Extract the [X, Y] coordinate from the center of the cell holding the provided text.  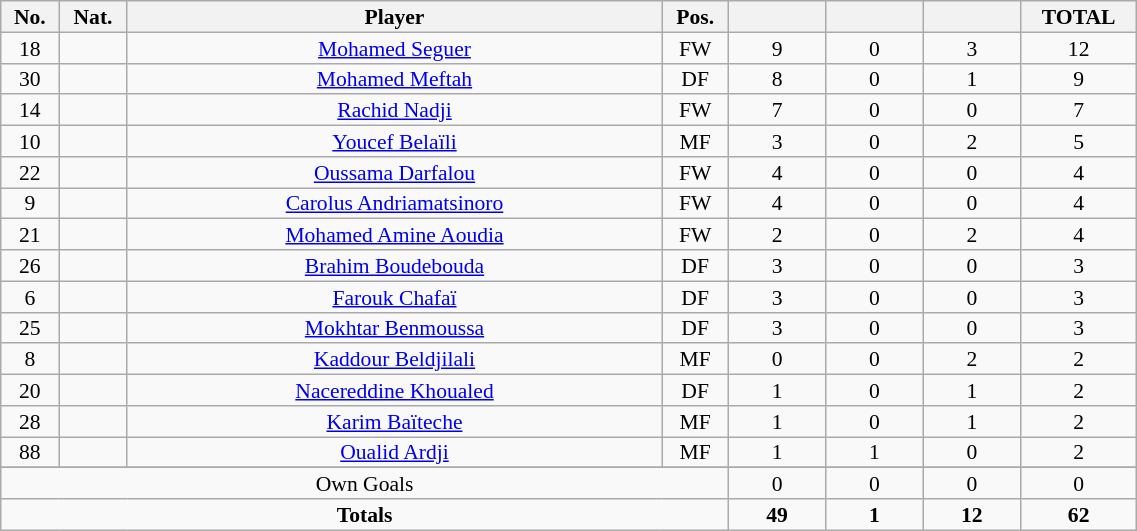
Kaddour Beldjilali [394, 360]
Mokhtar Benmoussa [394, 328]
18 [30, 48]
25 [30, 328]
22 [30, 172]
Pos. [696, 16]
Mohamed Seguer [394, 48]
Brahim Boudebouda [394, 266]
6 [30, 296]
14 [30, 110]
21 [30, 234]
Nat. [93, 16]
Rachid Nadji [394, 110]
Player [394, 16]
Mohamed Amine Aoudia [394, 234]
28 [30, 422]
Karim Baïteche [394, 422]
Nacereddine Khoualed [394, 390]
Oualid Ardji [394, 452]
20 [30, 390]
26 [30, 266]
Farouk Chafaï [394, 296]
Totals [365, 514]
49 [776, 514]
Oussama Darfalou [394, 172]
TOTAL [1078, 16]
30 [30, 78]
No. [30, 16]
62 [1078, 514]
Mohamed Meftah [394, 78]
Carolus Andriamatsinoro [394, 204]
Youcef Belaïli [394, 142]
10 [30, 142]
Own Goals [365, 484]
5 [1078, 142]
88 [30, 452]
